Find where the given text appears and provide that cell's center as (x, y) coordinate. 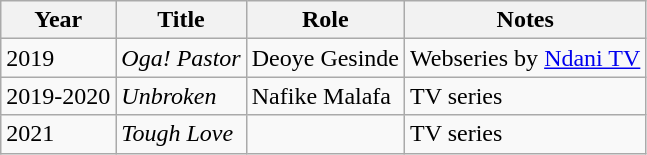
Year (58, 20)
2019-2020 (58, 96)
Role (325, 20)
Tough Love (181, 134)
Oga! Pastor (181, 58)
2021 (58, 134)
Webseries by Ndani TV (526, 58)
2019 (58, 58)
Notes (526, 20)
Deoye Gesinde (325, 58)
Unbroken (181, 96)
Title (181, 20)
Nafike Malafa (325, 96)
